Extract the [X, Y] coordinate from the center of the cell holding the provided text.  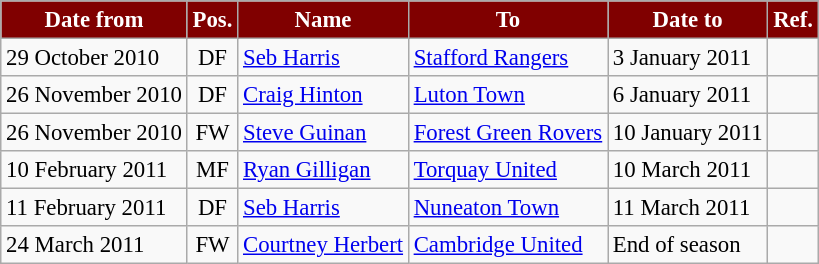
Steve Guinan [324, 133]
Forest Green Rovers [508, 133]
Craig Hinton [324, 95]
Nuneaton Town [508, 208]
Date from [94, 20]
Torquay United [508, 170]
Luton Town [508, 95]
Name [324, 20]
10 March 2011 [688, 170]
11 March 2011 [688, 208]
End of season [688, 245]
24 March 2011 [94, 245]
Date to [688, 20]
29 October 2010 [94, 58]
10 January 2011 [688, 133]
Stafford Rangers [508, 58]
To [508, 20]
Cambridge United [508, 245]
Ryan Gilligan [324, 170]
3 January 2011 [688, 58]
MF [212, 170]
6 January 2011 [688, 95]
10 February 2011 [94, 170]
Ref. [793, 20]
Pos. [212, 20]
11 February 2011 [94, 208]
Courtney Herbert [324, 245]
